Extract the [x, y] coordinate from the center of the cell holding the provided text.  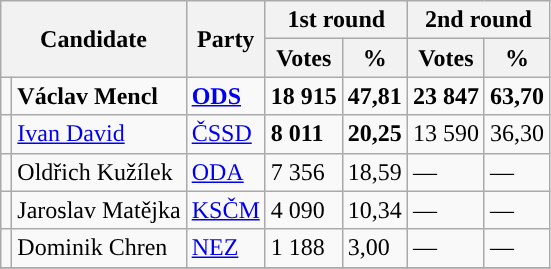
ODS [226, 96]
2nd round [478, 20]
20,25 [374, 134]
Oldřich Kužílek [99, 172]
10,34 [374, 210]
ČSSD [226, 134]
Ivan David [99, 134]
36,30 [516, 134]
18 915 [304, 96]
Václav Mencl [99, 96]
Dominik Chren [99, 248]
1st round [336, 20]
23 847 [446, 96]
47,81 [374, 96]
63,70 [516, 96]
Party [226, 39]
Candidate [94, 39]
Jaroslav Matějka [99, 210]
ODA [226, 172]
4 090 [304, 210]
KSČM [226, 210]
18,59 [374, 172]
13 590 [446, 134]
3,00 [374, 248]
7 356 [304, 172]
8 011 [304, 134]
NEZ [226, 248]
1 188 [304, 248]
